Capture the cell that displays the provided text and extract its [X, Y] central coordinate. 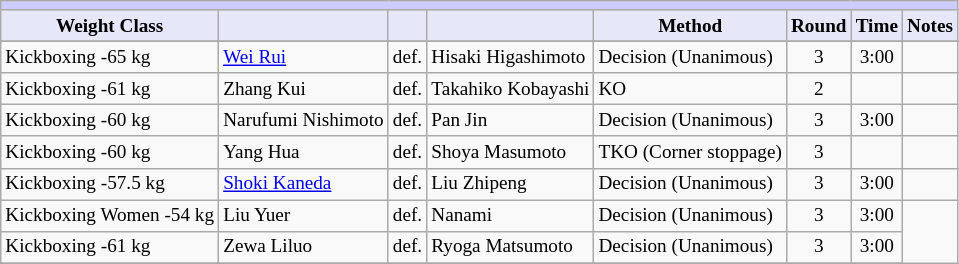
Yang Hua [304, 152]
Liu Yuer [304, 216]
Shoki Kaneda [304, 184]
Zewa Liluo [304, 247]
Wei Rui [304, 57]
TKO (Corner stoppage) [690, 152]
Kickboxing -65 kg [110, 57]
Notes [930, 26]
Narufumi Nishimoto [304, 121]
Pan Jin [510, 121]
Zhang Kui [304, 89]
Kickboxing Women -54 kg [110, 216]
Hisaki Higashimoto [510, 57]
Method [690, 26]
KO [690, 89]
Time [876, 26]
Ryoga Matsumoto [510, 247]
Round [818, 26]
Shoya Masumoto [510, 152]
Kickboxing -57.5 kg [110, 184]
Weight Class [110, 26]
Liu Zhipeng [510, 184]
Takahiko Kobayashi [510, 89]
2 [818, 89]
Nanami [510, 216]
